Return [X, Y] of the center of cell containing provided text 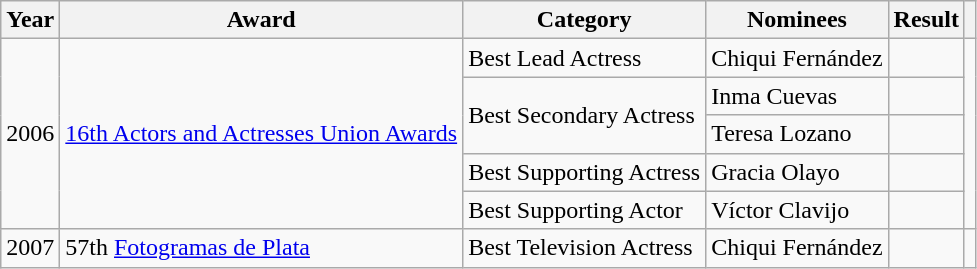
Nominees [797, 20]
Category [584, 20]
2007 [30, 248]
Teresa Lozano [797, 134]
Víctor Clavijo [797, 210]
16th Actors and Actresses Union Awards [262, 134]
Result [926, 20]
Best Secondary Actress [584, 115]
Inma Cuevas [797, 96]
Best Lead Actress [584, 58]
Best Supporting Actress [584, 172]
57th Fotogramas de Plata [262, 248]
Year [30, 20]
Gracia Olayo [797, 172]
Best Supporting Actor [584, 210]
2006 [30, 134]
Award [262, 20]
Best Television Actress [584, 248]
